Detect which cell encompasses the target text, then output its [X, Y] center coordinate. 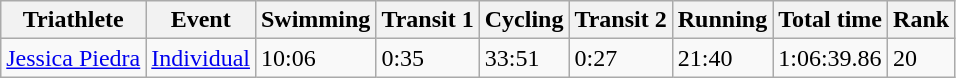
21:40 [722, 58]
Swimming [315, 20]
1:06:39.86 [830, 58]
Jessica Piedra [74, 58]
20 [922, 58]
Total time [830, 20]
0:27 [620, 58]
Transit 2 [620, 20]
Rank [922, 20]
Running [722, 20]
Event [201, 20]
0:35 [428, 58]
10:06 [315, 58]
Cycling [524, 20]
Triathlete [74, 20]
33:51 [524, 58]
Individual [201, 58]
Transit 1 [428, 20]
